Detect which cell encompasses the target text, then output its (x, y) center coordinate. 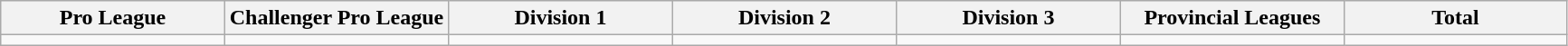
Provincial Leagues (1232, 18)
Division 1 (561, 18)
Division 2 (784, 18)
Division 3 (1008, 18)
Total (1456, 18)
Challenger Pro League (337, 18)
Pro League (112, 18)
